Scan for the cell matching the given text and deliver its [X, Y] coordinate at center. 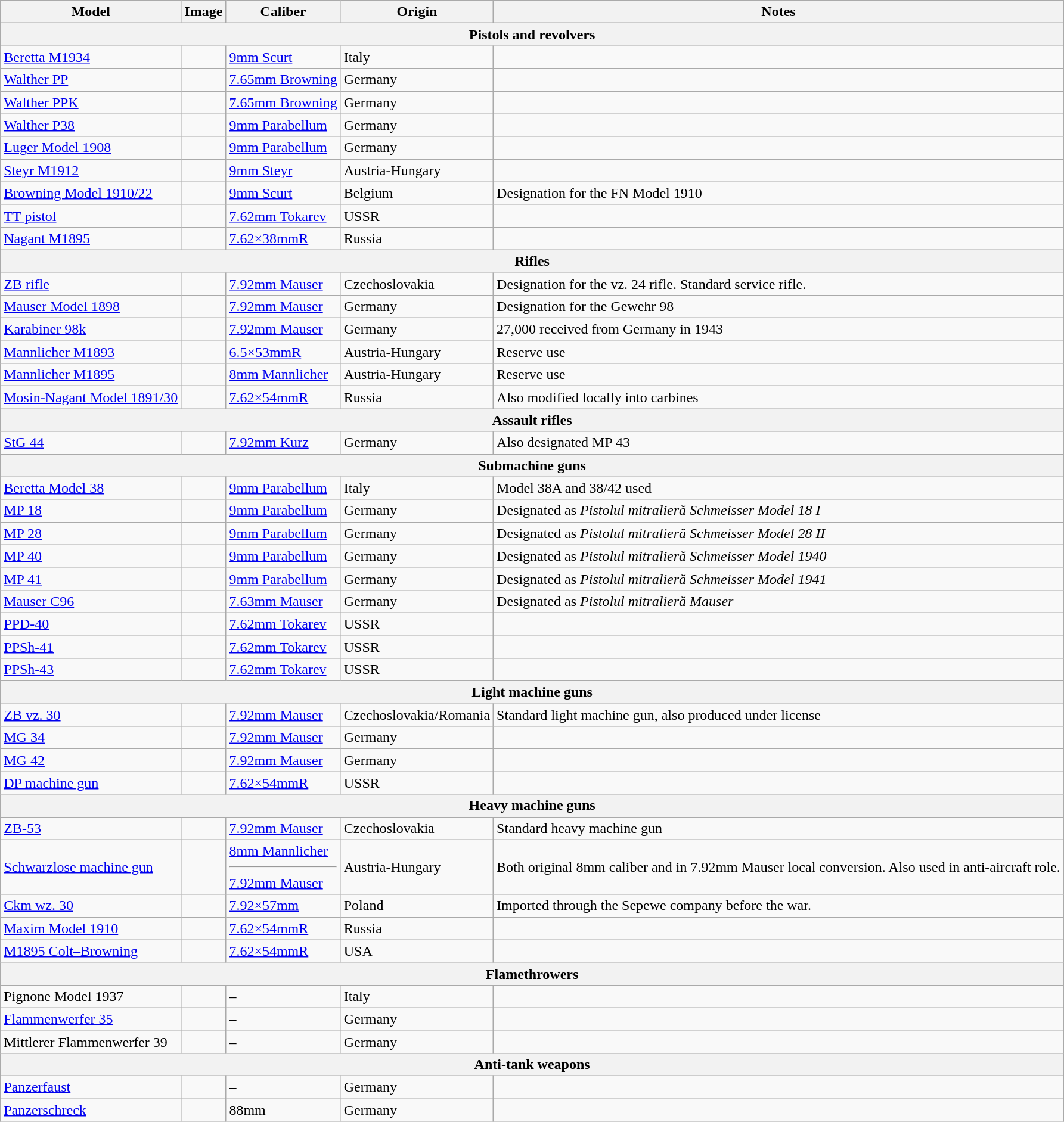
Poland [417, 906]
Also modified locally into carbines [778, 397]
Flamethrowers [532, 974]
Designated as Pistolul mitralieră Mauser [778, 601]
7.62×38mmR [283, 238]
StG 44 [91, 443]
Nagant M1895 [91, 238]
Mauser Model 1898 [91, 307]
7.92×57mm [283, 906]
MG 42 [91, 760]
Submachine guns [532, 465]
Light machine guns [532, 692]
Browning Model 1910/22 [91, 193]
Mannlicher M1895 [91, 375]
Model 38A and 38/42 used [778, 488]
7.63mm Mauser [283, 601]
Mosin-Nagant Model 1891/30 [91, 397]
DP machine gun [91, 783]
Karabiner 98k [91, 330]
Both original 8mm caliber and in 7.92mm Mauser local conversion. Also used in anti-aircraft role. [778, 867]
6.5×53mmR [283, 352]
Flammenwerfer 35 [91, 1019]
Panzerfaust [91, 1087]
Designation for the FN Model 1910 [778, 193]
Designated as Pistolul mitralieră Schmeisser Model 1940 [778, 556]
Designation for the vz. 24 rifle. Standard service rifle. [778, 284]
Pistols and revolvers [532, 35]
ZB-53 [91, 828]
Czechoslovakia/Romania [417, 715]
PPSh-41 [91, 647]
Also designated MP 43 [778, 443]
Steyr M1912 [91, 170]
Rifles [532, 261]
USA [417, 951]
Luger Model 1908 [91, 148]
Designated as Pistolul mitralieră Schmeisser Model 1941 [778, 579]
Designated as Pistolul mitralieră Schmeisser Model 18 I [778, 511]
Panzerschreck [91, 1110]
7.92mm Kurz [283, 443]
8mm Mannlicher7.92mm Mauser [283, 867]
Assault rifles [532, 420]
Designated as Pistolul mitralieră Schmeisser Model 28 II [778, 533]
Imported through the Sepewe company before the war. [778, 906]
Mittlerer Flammenwerfer 39 [91, 1042]
Belgium [417, 193]
ZB vz. 30 [91, 715]
Caliber [283, 12]
Designation for the Gewehr 98 [778, 307]
Pignone Model 1937 [91, 996]
8mm Mannlicher [283, 375]
MP 18 [91, 511]
9mm Steyr [283, 170]
Standard light machine gun, also produced under license [778, 715]
MP 40 [91, 556]
27,000 received from Germany in 1943 [778, 330]
Beretta Model 38 [91, 488]
Mannlicher M1893 [91, 352]
PPD-40 [91, 624]
TT pistol [91, 216]
MP 28 [91, 533]
M1895 Colt–Browning [91, 951]
MP 41 [91, 579]
Anti-tank weapons [532, 1065]
Walther PP [91, 80]
PPSh-43 [91, 670]
Heavy machine guns [532, 806]
ZB rifle [91, 284]
Beretta M1934 [91, 57]
Schwarzlose machine gun [91, 867]
Notes [778, 12]
Mauser C96 [91, 601]
Origin [417, 12]
Image [204, 12]
Ckm wz. 30 [91, 906]
Standard heavy machine gun [778, 828]
88mm [283, 1110]
Walther P38 [91, 125]
Walther PPK [91, 102]
Maxim Model 1910 [91, 928]
MG 34 [91, 738]
Model [91, 12]
